Detect which cell encompasses the target text, then output its [x, y] center coordinate. 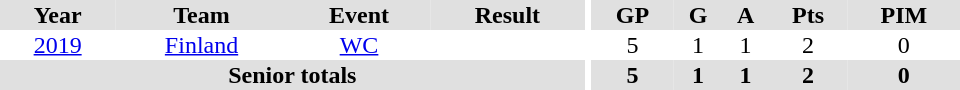
Result [507, 15]
PIM [904, 15]
2019 [58, 45]
Team [202, 15]
Year [58, 15]
G [698, 15]
A [746, 15]
GP [632, 15]
Event [359, 15]
Pts [808, 15]
Senior totals [292, 75]
Finland [202, 45]
WC [359, 45]
